Scan for the cell matching the given text and deliver its (x, y) coordinate at center. 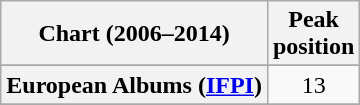
European Albums (IFPI) (134, 85)
Peakposition (313, 34)
13 (313, 85)
Chart (2006–2014) (134, 34)
